Return the [X, Y] coordinate for the center point of the cell that contains the specified text.  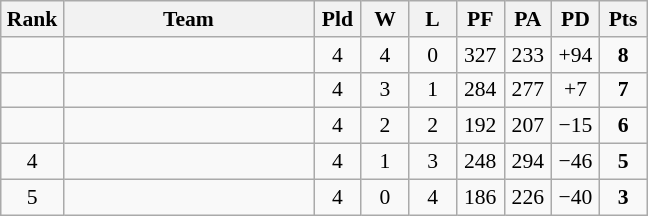
294 [528, 162]
L [433, 19]
207 [528, 126]
277 [528, 90]
Rank [32, 19]
186 [480, 197]
233 [528, 55]
PF [480, 19]
192 [480, 126]
284 [480, 90]
W [385, 19]
Team [188, 19]
PD [576, 19]
PA [528, 19]
−46 [576, 162]
6 [623, 126]
+94 [576, 55]
Pts [623, 19]
248 [480, 162]
−15 [576, 126]
226 [528, 197]
327 [480, 55]
8 [623, 55]
Pld [338, 19]
+7 [576, 90]
7 [623, 90]
−40 [576, 197]
